For the text-containing cell, return its midpoint in (X, Y) coordinate format. 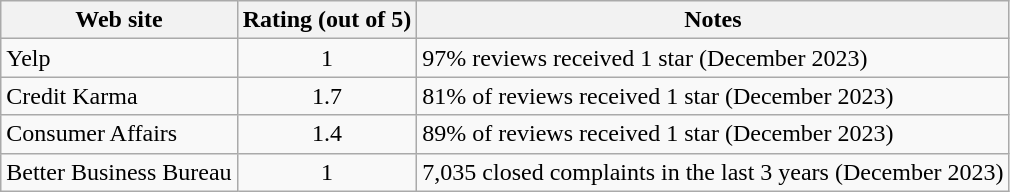
Credit Karma (119, 96)
1.7 (327, 96)
Yelp (119, 58)
81% of reviews received 1 star (December 2023) (713, 96)
89% of reviews received 1 star (December 2023) (713, 134)
Consumer Affairs (119, 134)
Rating (out of 5) (327, 20)
1.4 (327, 134)
Web site (119, 20)
Better Business Bureau (119, 172)
Notes (713, 20)
97% reviews received 1 star (December 2023) (713, 58)
7,035 closed complaints in the last 3 years (December 2023) (713, 172)
